Search for the cell housing the specified text and yield its (x, y) center coordinate. 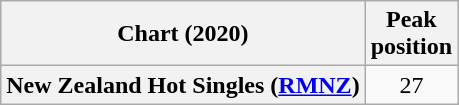
Chart (2020) (183, 34)
Peakposition (411, 34)
27 (411, 85)
New Zealand Hot Singles (RMNZ) (183, 85)
